Pinpoint the cell where the given text exists, returning its [x, y] midpoint coordinate. 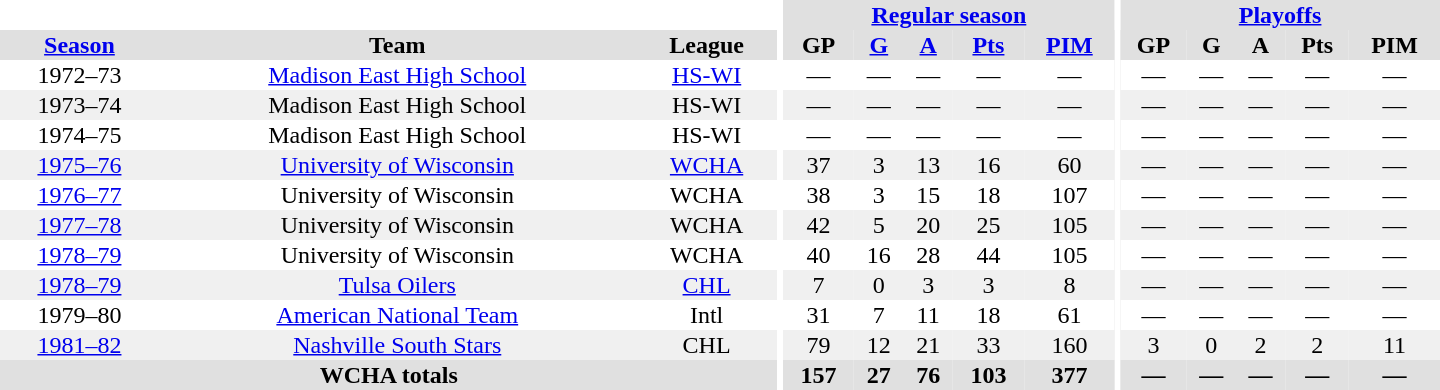
44 [988, 255]
27 [878, 375]
American National Team [398, 315]
79 [818, 345]
76 [928, 375]
20 [928, 225]
1973–74 [80, 105]
Season [80, 45]
1972–73 [80, 75]
1976–77 [80, 195]
37 [818, 165]
103 [988, 375]
1974–75 [80, 135]
Tulsa Oilers [398, 285]
15 [928, 195]
Nashville South Stars [398, 345]
Intl [707, 315]
8 [1070, 285]
42 [818, 225]
33 [988, 345]
38 [818, 195]
21 [928, 345]
61 [1070, 315]
160 [1070, 345]
40 [818, 255]
31 [818, 315]
13 [928, 165]
107 [1070, 195]
28 [928, 255]
60 [1070, 165]
1975–76 [80, 165]
1981–82 [80, 345]
League [707, 45]
12 [878, 345]
Team [398, 45]
1979–80 [80, 315]
25 [988, 225]
Regular season [949, 15]
Playoffs [1280, 15]
377 [1070, 375]
5 [878, 225]
WCHA totals [389, 375]
1977–78 [80, 225]
157 [818, 375]
